Output the (x, y) coordinate of the center of the cell containing the given text.  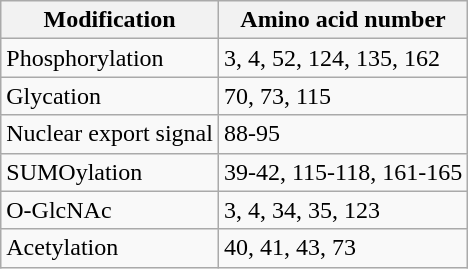
88-95 (342, 134)
Amino acid number (342, 20)
70, 73, 115 (342, 96)
40, 41, 43, 73 (342, 248)
3, 4, 34, 35, 123 (342, 210)
39-42, 115-118, 161-165 (342, 172)
Phosphorylation (110, 58)
Nuclear export signal (110, 134)
3, 4, 52, 124, 135, 162 (342, 58)
SUMOylation (110, 172)
Modification (110, 20)
Glycation (110, 96)
Acetylation (110, 248)
O-GlcNAc (110, 210)
